Capture the cell that displays the provided text and extract its (X, Y) central coordinate. 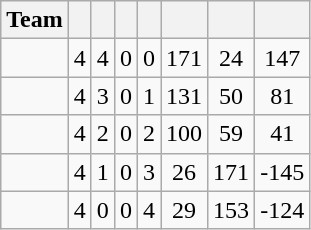
26 (184, 172)
-145 (282, 172)
147 (282, 58)
59 (232, 134)
81 (282, 96)
153 (232, 210)
29 (184, 210)
100 (184, 134)
24 (232, 58)
-124 (282, 210)
50 (232, 96)
Team (35, 20)
41 (282, 134)
131 (184, 96)
